Identify which cell holds the provided text, then report its (X, Y) central coordinate. 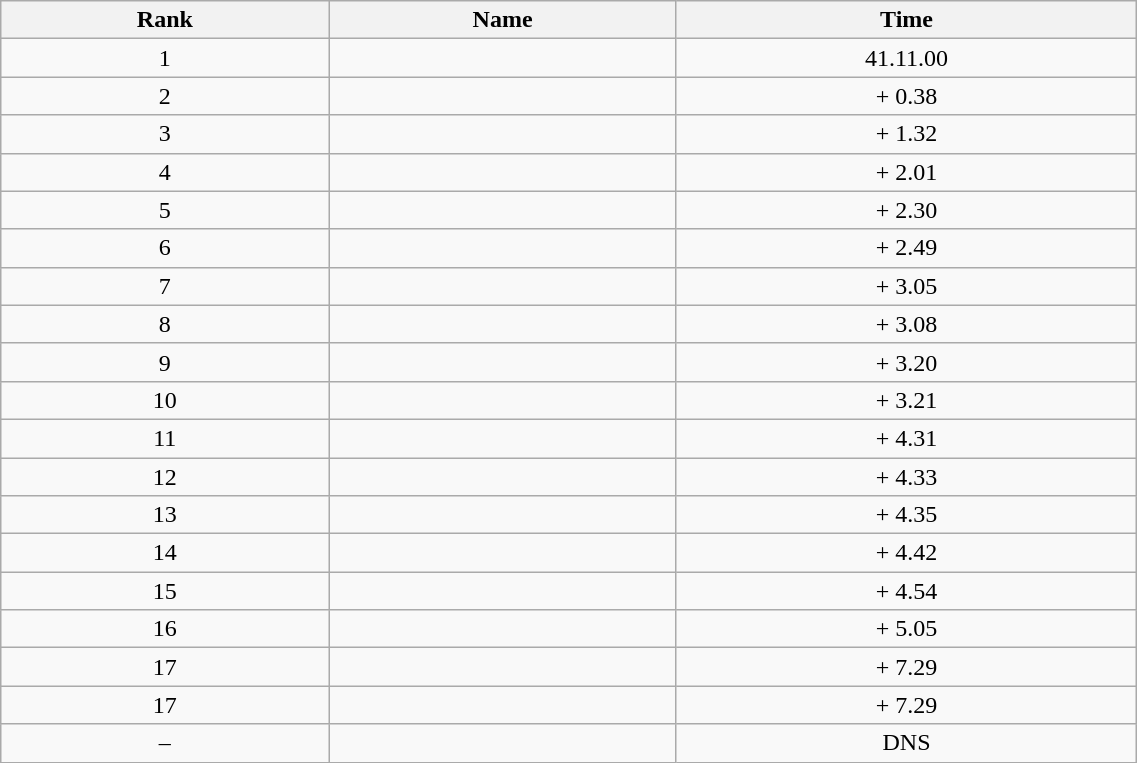
+ 4.31 (906, 438)
+ 2.01 (906, 172)
+ 4.42 (906, 553)
13 (165, 515)
9 (165, 362)
+ 4.33 (906, 477)
+ 2.30 (906, 210)
14 (165, 553)
10 (165, 400)
+ 3.08 (906, 324)
8 (165, 324)
+ 4.54 (906, 591)
+ 0.38 (906, 96)
5 (165, 210)
15 (165, 591)
12 (165, 477)
+ 5.05 (906, 629)
6 (165, 248)
+ 1.32 (906, 134)
+ 4.35 (906, 515)
Rank (165, 20)
16 (165, 629)
– (165, 743)
41.11.00 (906, 58)
+ 2.49 (906, 248)
11 (165, 438)
3 (165, 134)
+ 3.05 (906, 286)
4 (165, 172)
1 (165, 58)
2 (165, 96)
+ 3.21 (906, 400)
7 (165, 286)
Time (906, 20)
+ 3.20 (906, 362)
Name (502, 20)
DNS (906, 743)
